Identify which cell holds the provided text, then report its (x, y) central coordinate. 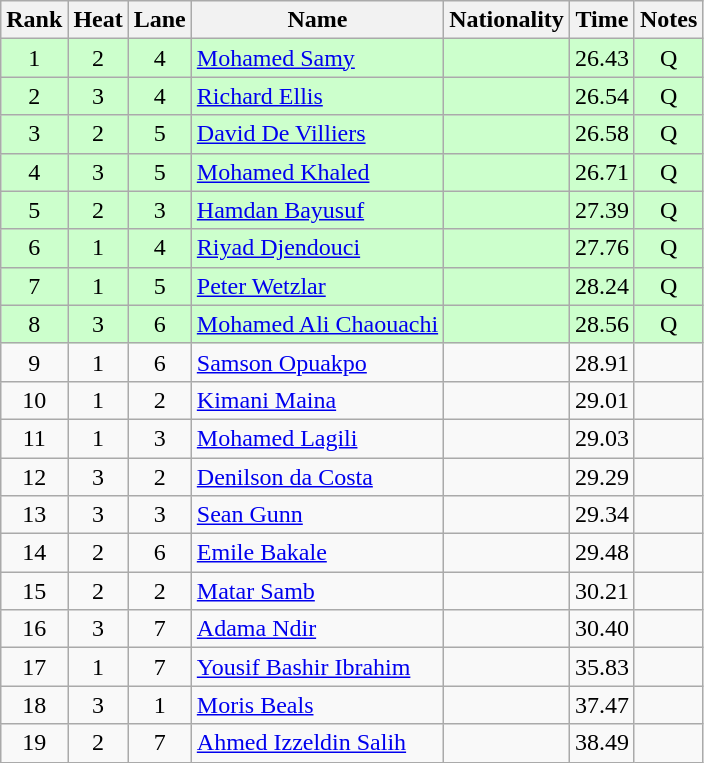
26.58 (602, 134)
19 (34, 743)
Sean Gunn (317, 515)
17 (34, 667)
Mohamed Ali Chaouachi (317, 324)
18 (34, 705)
Moris Beals (317, 705)
Lane (160, 20)
14 (34, 553)
28.91 (602, 362)
29.34 (602, 515)
30.40 (602, 629)
13 (34, 515)
Samson Opuakpo (317, 362)
29.48 (602, 553)
Heat (98, 20)
35.83 (602, 667)
David De Villiers (317, 134)
11 (34, 438)
38.49 (602, 743)
10 (34, 400)
Denilson da Costa (317, 477)
Ahmed Izzeldin Salih (317, 743)
15 (34, 591)
Mohamed Khaled (317, 172)
Emile Bakale (317, 553)
26.54 (602, 96)
Adama Ndir (317, 629)
Rank (34, 20)
Matar Samb (317, 591)
Kimani Maina (317, 400)
Time (602, 20)
Hamdan Bayusuf (317, 210)
26.71 (602, 172)
Notes (668, 20)
8 (34, 324)
16 (34, 629)
29.29 (602, 477)
27.39 (602, 210)
Riyad Djendouci (317, 248)
Name (317, 20)
29.03 (602, 438)
Mohamed Samy (317, 58)
28.24 (602, 286)
9 (34, 362)
Nationality (507, 20)
12 (34, 477)
Mohamed Lagili (317, 438)
29.01 (602, 400)
27.76 (602, 248)
Richard Ellis (317, 96)
30.21 (602, 591)
28.56 (602, 324)
37.47 (602, 705)
26.43 (602, 58)
Yousif Bashir Ibrahim (317, 667)
Peter Wetzlar (317, 286)
